Capture the cell that displays the provided text and extract its (X, Y) central coordinate. 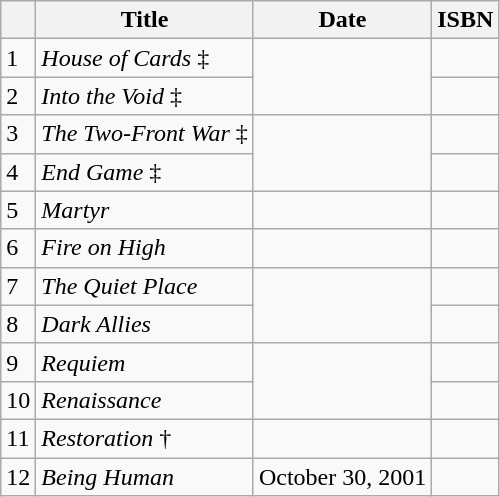
5 (18, 210)
11 (18, 438)
9 (18, 362)
Renaissance (145, 400)
October 30, 2001 (342, 477)
Title (145, 20)
House of Cards ‡ (145, 58)
Fire on High (145, 248)
The Two-Front War ‡ (145, 134)
10 (18, 400)
End Game ‡ (145, 172)
Into the Void ‡ (145, 96)
7 (18, 286)
Date (342, 20)
Requiem (145, 362)
4 (18, 172)
6 (18, 248)
Restoration † (145, 438)
1 (18, 58)
3 (18, 134)
Martyr (145, 210)
Being Human (145, 477)
Dark Allies (145, 324)
8 (18, 324)
12 (18, 477)
ISBN (466, 20)
The Quiet Place (145, 286)
2 (18, 96)
